Return (x, y) of the center of cell containing provided text 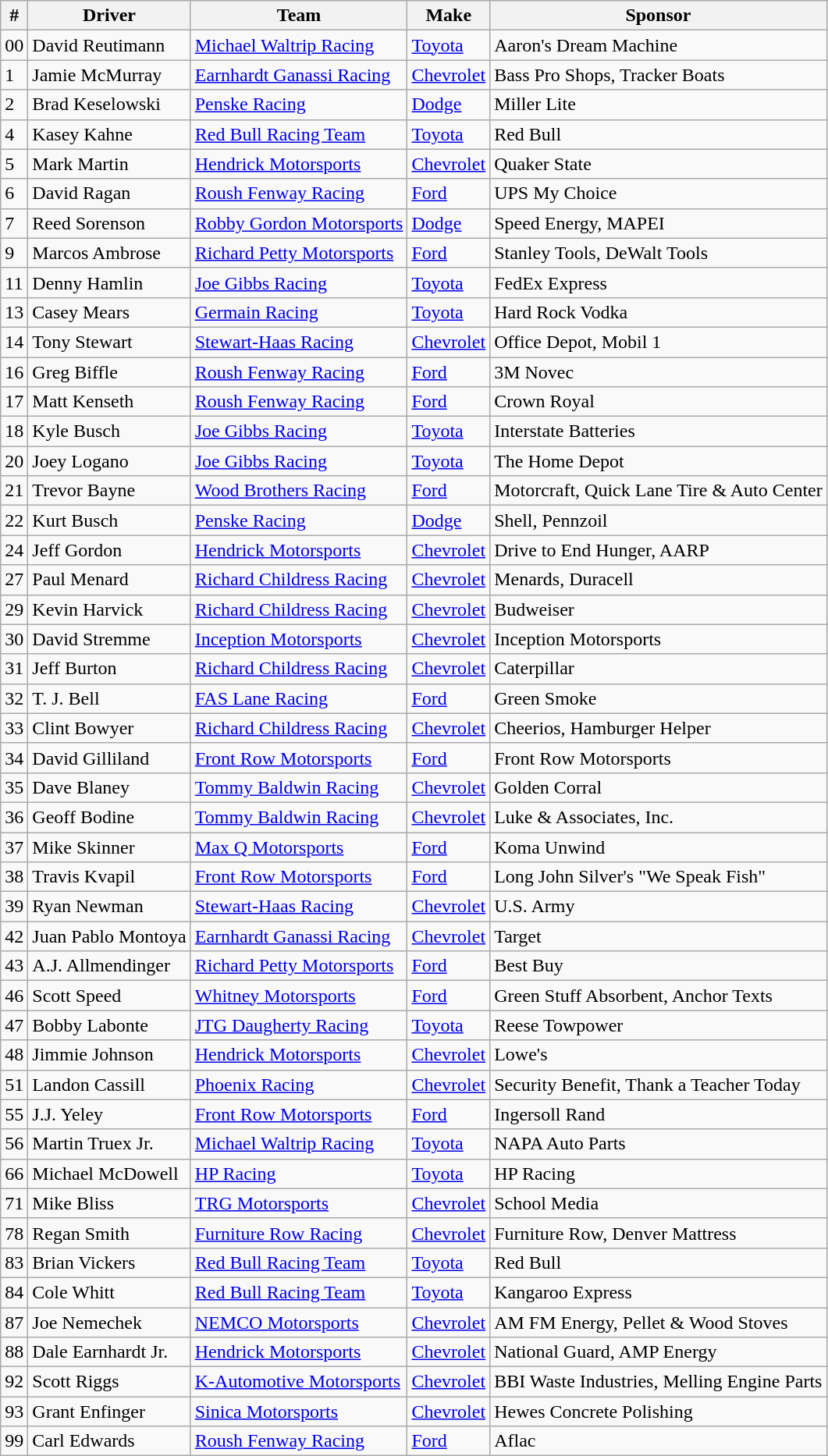
93 (14, 1412)
J.J. Yeley (109, 1114)
48 (14, 1055)
Stanley Tools, DeWalt Tools (659, 253)
Long John Silver's "We Speak Fish" (659, 877)
Sinica Motorsports (299, 1412)
Jeff Gordon (109, 550)
Menards, Duracell (659, 580)
Ryan Newman (109, 907)
Budweiser (659, 609)
Caterpillar (659, 669)
David Stremme (109, 639)
Joey Logano (109, 461)
Cole Whitt (109, 1292)
78 (14, 1233)
5 (14, 164)
56 (14, 1144)
2 (14, 105)
Scott Speed (109, 996)
Interstate Batteries (659, 431)
A.J. Allmendinger (109, 966)
Team (299, 16)
Target (659, 936)
Furniture Row Racing (299, 1233)
Scott Riggs (109, 1382)
David Ragan (109, 194)
National Guard, AMP Energy (659, 1352)
88 (14, 1352)
Motorcraft, Quick Lane Tire & Auto Center (659, 491)
47 (14, 1025)
Green Smoke (659, 698)
NEMCO Motorsports (299, 1323)
Luke & Associates, Inc. (659, 817)
Regan Smith (109, 1233)
32 (14, 698)
Sponsor (659, 16)
# (14, 16)
T. J. Bell (109, 698)
Reese Towpower (659, 1025)
Ingersoll Rand (659, 1114)
Juan Pablo Montoya (109, 936)
Kyle Busch (109, 431)
22 (14, 520)
Jimmie Johnson (109, 1055)
Greg Biffle (109, 372)
Carl Edwards (109, 1441)
Mike Bliss (109, 1203)
16 (14, 372)
6 (14, 194)
00 (14, 45)
36 (14, 817)
Koma Unwind (659, 847)
42 (14, 936)
Tony Stewart (109, 342)
Dale Earnhardt Jr. (109, 1352)
Jamie McMurray (109, 75)
87 (14, 1323)
Kurt Busch (109, 520)
Office Depot, Mobil 1 (659, 342)
4 (14, 134)
66 (14, 1174)
Michael McDowell (109, 1174)
Lowe's (659, 1055)
Make (449, 16)
Hewes Concrete Polishing (659, 1412)
Drive to End Hunger, AARP (659, 550)
Quaker State (659, 164)
33 (14, 728)
The Home Depot (659, 461)
3M Novec (659, 372)
Travis Kvapil (109, 877)
Casey Mears (109, 312)
Jeff Burton (109, 669)
31 (14, 669)
Mike Skinner (109, 847)
UPS My Choice (659, 194)
Furniture Row, Denver Mattress (659, 1233)
1 (14, 75)
Wood Brothers Racing (299, 491)
Speed Energy, MAPEI (659, 223)
Aaron's Dream Machine (659, 45)
Brad Keselowski (109, 105)
Green Stuff Absorbent, Anchor Texts (659, 996)
34 (14, 758)
Aflac (659, 1441)
99 (14, 1441)
84 (14, 1292)
14 (14, 342)
Reed Sorenson (109, 223)
Trevor Bayne (109, 491)
U.S. Army (659, 907)
29 (14, 609)
Cheerios, Hamburger Helper (659, 728)
Dave Blaney (109, 787)
21 (14, 491)
Geoff Bodine (109, 817)
27 (14, 580)
18 (14, 431)
55 (14, 1114)
Bobby Labonte (109, 1025)
School Media (659, 1203)
51 (14, 1085)
17 (14, 402)
NAPA Auto Parts (659, 1144)
92 (14, 1382)
Kasey Kahne (109, 134)
Security Benefit, Thank a Teacher Today (659, 1085)
Miller Lite (659, 105)
71 (14, 1203)
JTG Daugherty Racing (299, 1025)
FedEx Express (659, 282)
Martin Truex Jr. (109, 1144)
Denny Hamlin (109, 282)
David Reutimann (109, 45)
11 (14, 282)
Bass Pro Shops, Tracker Boats (659, 75)
7 (14, 223)
Crown Royal (659, 402)
Best Buy (659, 966)
Grant Enfinger (109, 1412)
AM FM Energy, Pellet & Wood Stoves (659, 1323)
Whitney Motorsports (299, 996)
Phoenix Racing (299, 1085)
TRG Motorsports (299, 1203)
Shell, Pennzoil (659, 520)
46 (14, 996)
Max Q Motorsports (299, 847)
37 (14, 847)
Landon Cassill (109, 1085)
Paul Menard (109, 580)
43 (14, 966)
Kangaroo Express (659, 1292)
Joe Nemechek (109, 1323)
38 (14, 877)
Brian Vickers (109, 1262)
20 (14, 461)
Golden Corral (659, 787)
Mark Martin (109, 164)
BBI Waste Industries, Melling Engine Parts (659, 1382)
Driver (109, 16)
Clint Bowyer (109, 728)
13 (14, 312)
83 (14, 1262)
24 (14, 550)
Robby Gordon Motorsports (299, 223)
David Gilliland (109, 758)
39 (14, 907)
Hard Rock Vodka (659, 312)
FAS Lane Racing (299, 698)
Marcos Ambrose (109, 253)
30 (14, 639)
Germain Racing (299, 312)
35 (14, 787)
9 (14, 253)
Matt Kenseth (109, 402)
Kevin Harvick (109, 609)
K-Automotive Motorsports (299, 1382)
